Output the (X, Y) coordinate of the center of the cell containing the given text.  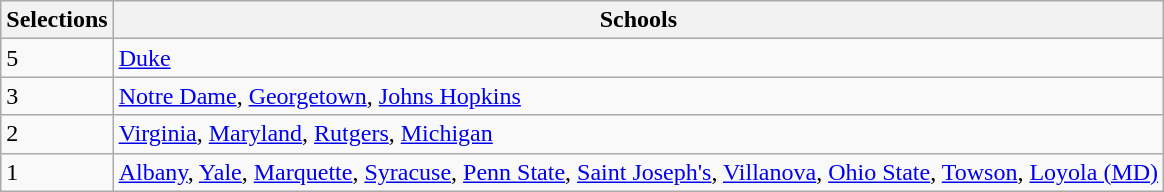
Selections (57, 20)
Virginia, Maryland, Rutgers, Michigan (638, 134)
Albany, Yale, Marquette, Syracuse, Penn State, Saint Joseph's, Villanova, Ohio State, Towson, Loyola (MD) (638, 172)
1 (57, 172)
5 (57, 58)
3 (57, 96)
Schools (638, 20)
Duke (638, 58)
2 (57, 134)
Notre Dame, Georgetown, Johns Hopkins (638, 96)
